From the cell containing the given text, extract its center point as (x, y) coordinate. 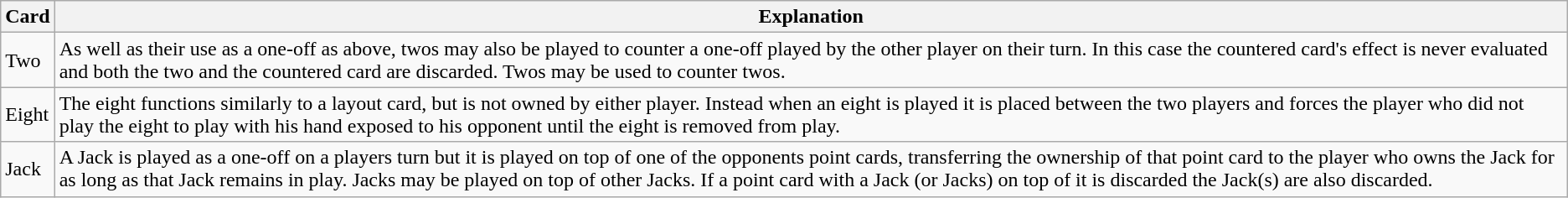
Jack (28, 169)
Card (28, 17)
Explanation (811, 17)
Eight (28, 114)
Two (28, 60)
